Provide the (X, Y) coordinate of the cell's center where the given text is located.  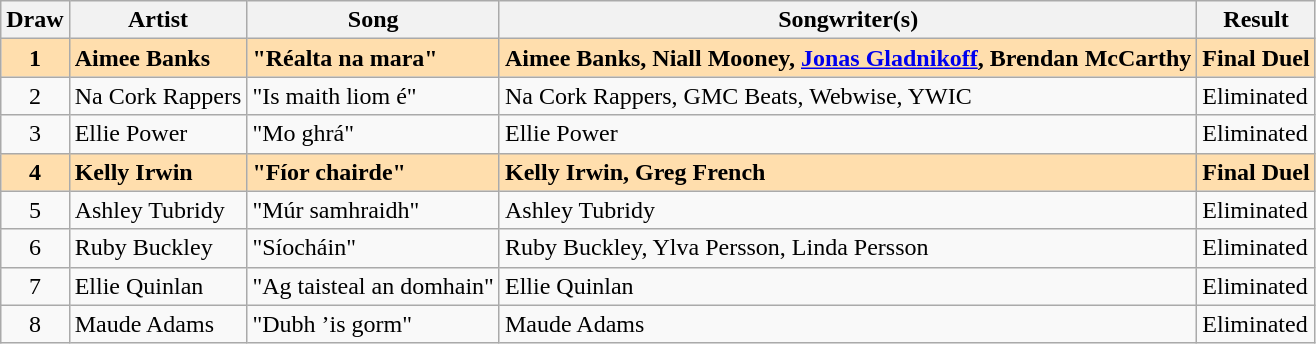
Artist (158, 20)
Song (374, 20)
"Múr samhraidh" (374, 210)
"Is maith liom é" (374, 96)
"Réalta na mara" (374, 58)
8 (35, 324)
Na Cork Rappers (158, 96)
"Fíor chairde" (374, 172)
Ruby Buckley (158, 248)
"Mo ghrá" (374, 134)
Aimee Banks (158, 58)
7 (35, 286)
Aimee Banks, Niall Mooney, Jonas Gladnikoff, Brendan McCarthy (848, 58)
Na Cork Rappers, GMC Beats, Webwise, YWIC (848, 96)
3 (35, 134)
"Ag taisteal an domhain" (374, 286)
Kelly Irwin, Greg French (848, 172)
1 (35, 58)
"Dubh ’is gorm" (374, 324)
Kelly Irwin (158, 172)
Result (1256, 20)
"Síocháin" (374, 248)
6 (35, 248)
5 (35, 210)
2 (35, 96)
4 (35, 172)
Draw (35, 20)
Ruby Buckley, Ylva Persson, Linda Persson (848, 248)
Songwriter(s) (848, 20)
